From the cell containing the given text, extract its center point as (X, Y) coordinate. 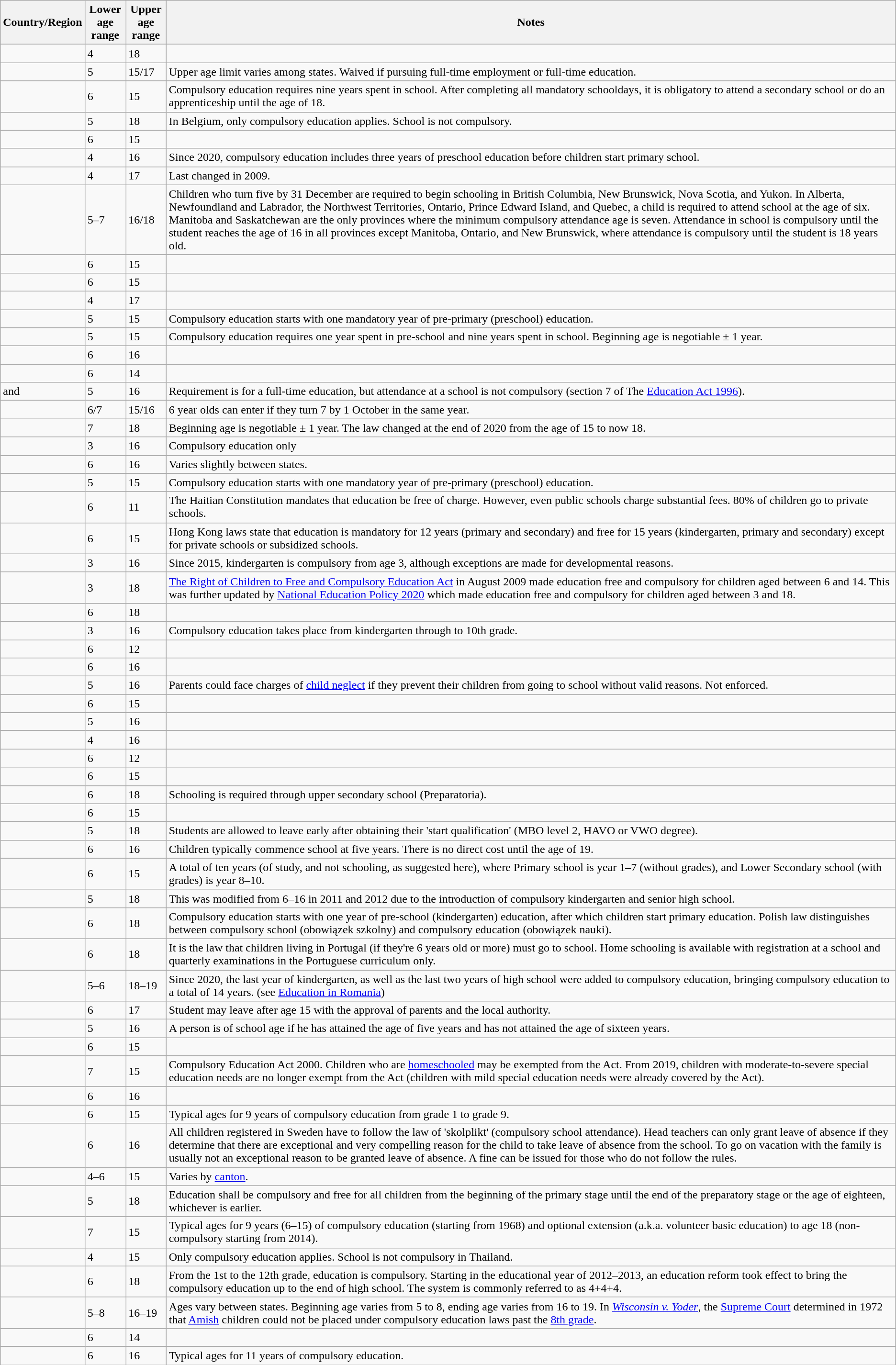
Parents could face charges of child neglect if they prevent their children from going to school without valid reasons. Not enforced. (531, 685)
Since 2020, compulsory education includes three years of preschool education before children start primary school. (531, 157)
Only compulsory education applies. School is not compulsory in Thailand. (531, 1257)
A person is of school age if he has attained the age of five years and has not attained the age of sixteen years. (531, 1029)
5–7 (105, 220)
Requirement is for a full-time education, but attendance at a school is not compulsory (section 7 of The Education Act 1996). (531, 392)
and (43, 392)
Compulsory education takes place from kindergarten through to 10th grade. (531, 630)
15/17 (146, 72)
5–8 (105, 1312)
Students are allowed to leave early after obtaining their 'start qualification' (MBO level 2, HAVO or VWO degree). (531, 831)
4–6 (105, 1176)
Varies by canton. (531, 1176)
Compulsory education only (531, 446)
This was modified from 6–16 in 2011 and 2012 due to the introduction of compulsory kindergarten and senior high school. (531, 898)
5–6 (105, 985)
Beginning age is negotiable ± 1 year. The law changed at the end of 2020 from the age of 15 to now 18. (531, 428)
18–19 (146, 985)
Typical ages for 11 years of compulsory education. (531, 1355)
Upper age range (146, 22)
6 year olds can enter if they turn 7 by 1 October in the same year. (531, 410)
Typical ages for 9 years of compulsory education from grade 1 to grade 9. (531, 1114)
15/16 (146, 410)
Since 2015, kindergarten is compulsory from age 3, although exceptions are made for developmental reasons. (531, 563)
11 (146, 507)
Schooling is required through upper secondary school (Preparatoria). (531, 794)
Last changed in 2009. (531, 176)
16–19 (146, 1312)
Country/Region (43, 22)
6/7 (105, 410)
Lower age range (105, 22)
Compulsory education requires one year spent in pre-school and nine years spent in school. Beginning age is negotiable ± 1 year. (531, 337)
In Belgium, only compulsory education applies. School is not compulsory. (531, 121)
Varies slightly between states. (531, 464)
16/18 (146, 220)
Children typically commence school at five years. There is no direct cost until the age of 19. (531, 849)
Student may leave after age 15 with the approval of parents and the local authority. (531, 1010)
Notes (531, 22)
Upper age limit varies among states. Waived if pursuing full-time employment or full-time education. (531, 72)
